Locate the cell with the specified text and output its [x, y] center coordinate. 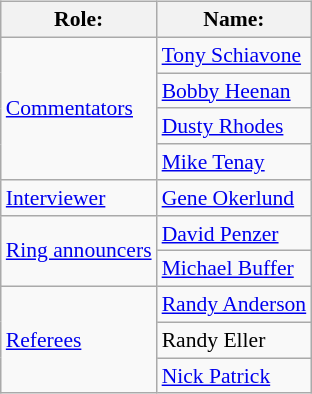
Ring announcers [79, 250]
Randy Eller [234, 340]
Referees [79, 340]
Commentators [79, 108]
Interviewer [79, 198]
Randy Anderson [234, 305]
Dusty Rhodes [234, 126]
Nick Patrick [234, 376]
David Penzer [234, 233]
Role: [79, 20]
Name: [234, 20]
Bobby Heenan [234, 91]
Michael Buffer [234, 269]
Tony Schiavone [234, 55]
Mike Tenay [234, 162]
Gene Okerlund [234, 198]
